For the text-containing cell, return its midpoint in (X, Y) coordinate format. 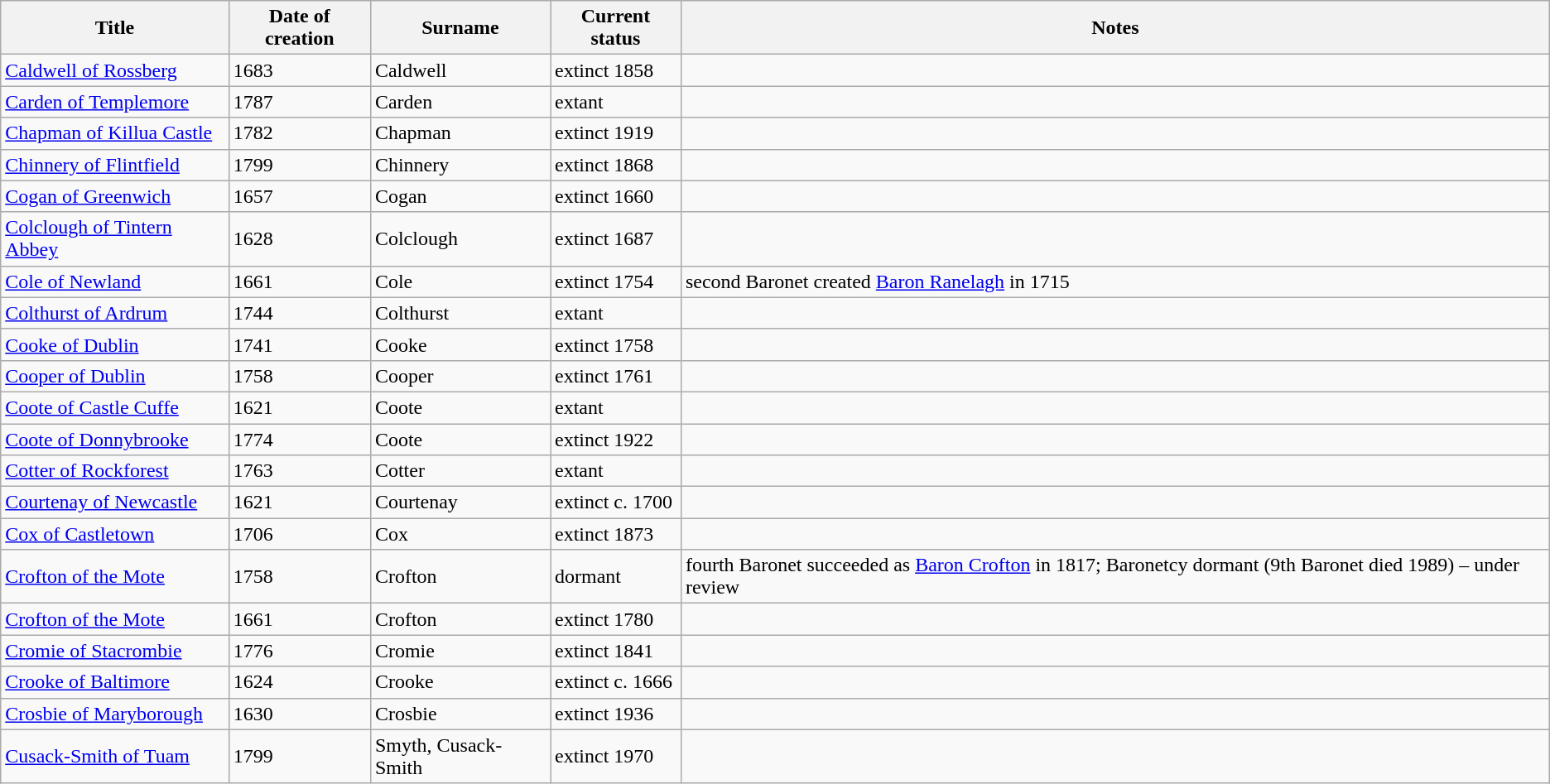
1741 (300, 344)
Courtenay (460, 503)
second Baronet created Baron Ranelagh in 1715 (1114, 281)
Cotter (460, 471)
Chinnery of Flintfield (114, 165)
Cotter of Rockforest (114, 471)
extinct 1873 (615, 534)
Coote of Castle Cuffe (114, 407)
Coote of Donnybrooke (114, 440)
Crooke of Baltimore (114, 682)
Date of creation (300, 28)
1744 (300, 313)
1628 (300, 238)
Crooke (460, 682)
Cole of Newland (114, 281)
Chinnery (460, 165)
Current status (615, 28)
fourth Baronet succeeded as Baron Crofton in 1817; Baronetcy dormant (9th Baronet died 1989) – under review (1114, 576)
Cox (460, 534)
Cogan of Greenwich (114, 196)
1706 (300, 534)
extinct 1858 (615, 70)
Cox of Castletown (114, 534)
Cole (460, 281)
Surname (460, 28)
Crosbie of Maryborough (114, 714)
Chapman of Killua Castle (114, 133)
extinct 1780 (615, 619)
extinct 1868 (615, 165)
1776 (300, 651)
1657 (300, 196)
extinct 1660 (615, 196)
Cooke of Dublin (114, 344)
extinct 1970 (615, 757)
1683 (300, 70)
Crosbie (460, 714)
Title (114, 28)
extinct 1761 (615, 376)
extinct 1922 (615, 440)
extinct 1754 (615, 281)
Cooper of Dublin (114, 376)
1782 (300, 133)
Chapman (460, 133)
Colthurst (460, 313)
1763 (300, 471)
Cromie of Stacrombie (114, 651)
extinct c. 1666 (615, 682)
1774 (300, 440)
extinct c. 1700 (615, 503)
Cooke (460, 344)
Cusack-Smith of Tuam (114, 757)
1624 (300, 682)
Carden of Templemore (114, 102)
Caldwell (460, 70)
extinct 1758 (615, 344)
Caldwell of Rossberg (114, 70)
Courtenay of Newcastle (114, 503)
Colclough of Tintern Abbey (114, 238)
Cooper (460, 376)
extinct 1687 (615, 238)
Notes (1114, 28)
1630 (300, 714)
Smyth, Cusack-Smith (460, 757)
extinct 1936 (615, 714)
1787 (300, 102)
dormant (615, 576)
extinct 1919 (615, 133)
extinct 1841 (615, 651)
Cromie (460, 651)
Cogan (460, 196)
Colclough (460, 238)
Colthurst of Ardrum (114, 313)
Carden (460, 102)
